Provide the [X, Y] coordinate of the cell's center where the given text is located.  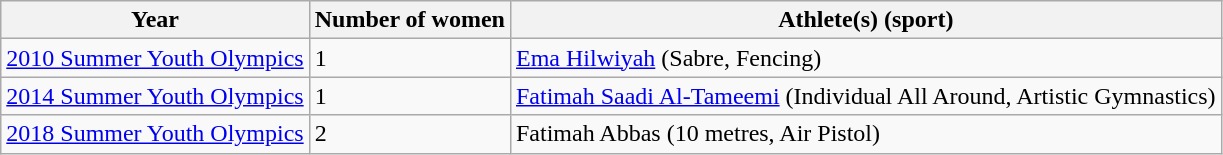
Year [155, 20]
Number of women [410, 20]
Fatimah Saadi Al-Tameemi (Individual All Around, Artistic Gymnastics) [866, 96]
2010 Summer Youth Olympics [155, 58]
2018 Summer Youth Olympics [155, 134]
2 [410, 134]
Ema Hilwiyah (Sabre, Fencing) [866, 58]
2014 Summer Youth Olympics [155, 96]
Fatimah Abbas (10 metres, Air Pistol) [866, 134]
Athlete(s) (sport) [866, 20]
